Scan for the cell matching the given text and deliver its [x, y] coordinate at center. 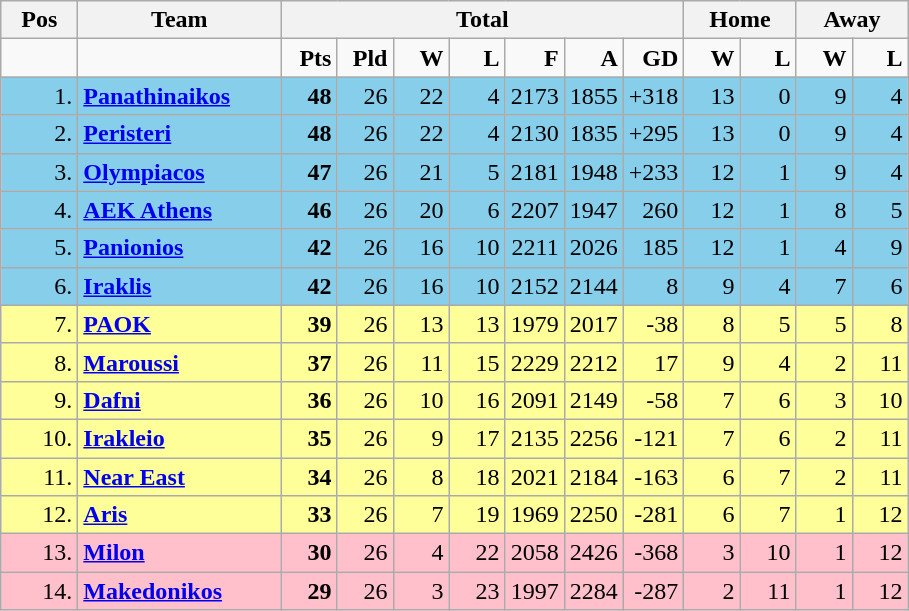
7. [40, 324]
2256 [594, 438]
+318 [654, 96]
-38 [654, 324]
Irakleio [180, 438]
2181 [534, 172]
GD [654, 58]
6. [40, 286]
21 [421, 172]
2149 [594, 400]
2207 [534, 210]
Olympiacos [180, 172]
1855 [594, 96]
2426 [594, 553]
-58 [654, 400]
1948 [594, 172]
18 [477, 477]
39 [309, 324]
1835 [594, 134]
Makedonikos [180, 591]
Dafni [180, 400]
Panionios [180, 248]
2184 [594, 477]
Iraklis [180, 286]
19 [477, 515]
-281 [654, 515]
-368 [654, 553]
2229 [534, 362]
1979 [534, 324]
Peristeri [180, 134]
46 [309, 210]
34 [309, 477]
2026 [594, 248]
Pld [365, 58]
Pos [40, 20]
9. [40, 400]
2152 [534, 286]
2211 [534, 248]
2058 [534, 553]
2173 [534, 96]
20 [421, 210]
-163 [654, 477]
4. [40, 210]
36 [309, 400]
A [594, 58]
29 [309, 591]
-287 [654, 591]
185 [654, 248]
2212 [594, 362]
3. [40, 172]
11. [40, 477]
2021 [534, 477]
1997 [534, 591]
2. [40, 134]
Away [852, 20]
33 [309, 515]
14. [40, 591]
1947 [594, 210]
Maroussi [180, 362]
-121 [654, 438]
35 [309, 438]
2017 [594, 324]
1. [40, 96]
AEK Athens [180, 210]
1969 [534, 515]
260 [654, 210]
Home [740, 20]
5. [40, 248]
30 [309, 553]
23 [477, 591]
Panathinaikos [180, 96]
10. [40, 438]
12. [40, 515]
2135 [534, 438]
2091 [534, 400]
F [534, 58]
13. [40, 553]
2144 [594, 286]
2284 [594, 591]
Team [180, 20]
Milon [180, 553]
+295 [654, 134]
+233 [654, 172]
Near East [180, 477]
Aris [180, 515]
8. [40, 362]
37 [309, 362]
PAOK [180, 324]
Pts [309, 58]
2250 [594, 515]
Total [482, 20]
15 [477, 362]
2130 [534, 134]
47 [309, 172]
